Find where the given text appears and provide that cell's center as (x, y) coordinate. 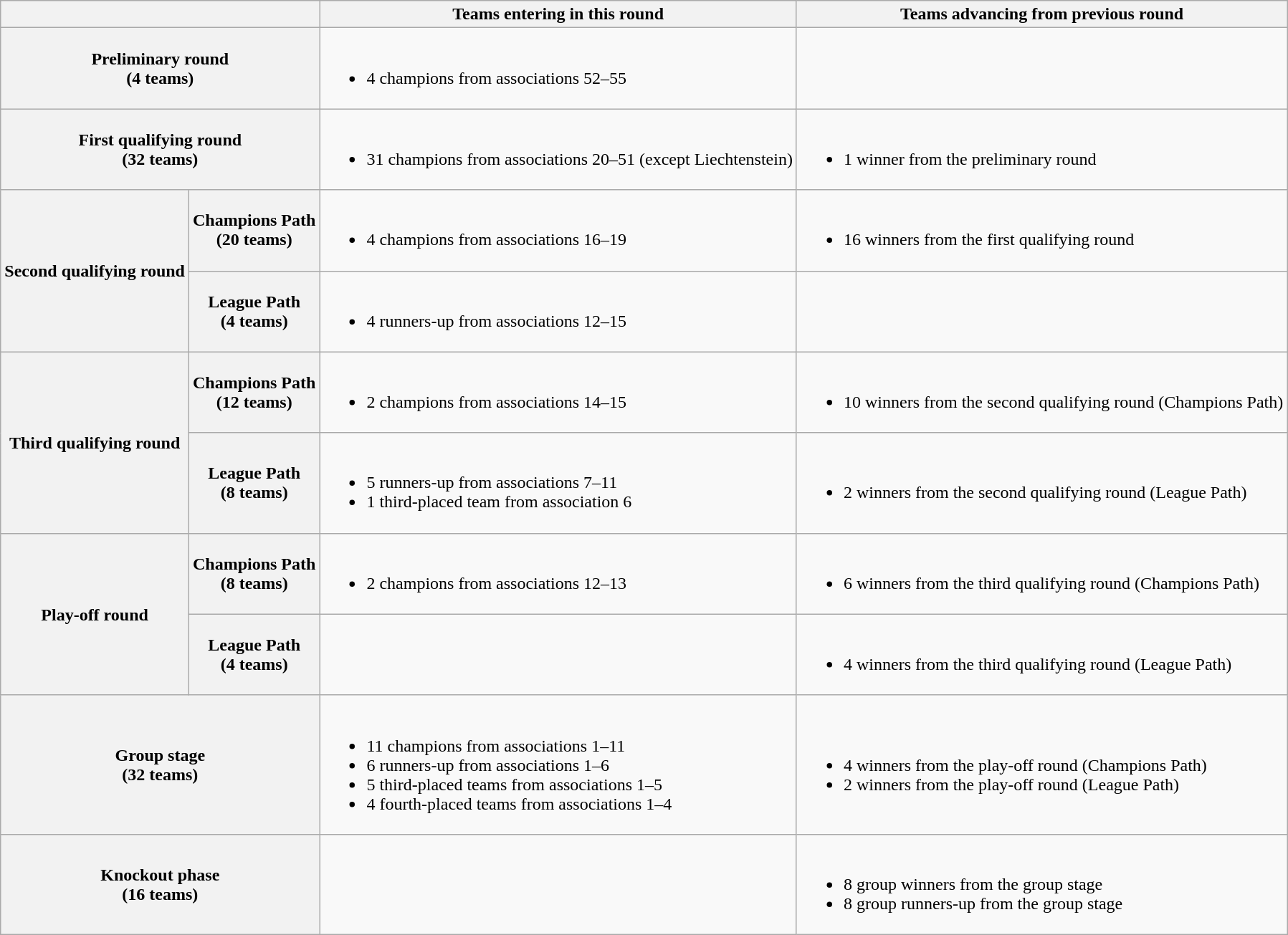
4 winners from the third qualifying round (League Path) (1041, 655)
16 winners from the first qualifying round (1041, 231)
2 winners from the second qualifying round (League Path) (1041, 483)
Third qualifying round (95, 443)
2 champions from associations 12–13 (558, 573)
Champions Path(8 teams) (254, 573)
4 champions from associations 16–19 (558, 231)
Knockout phase(16 teams) (161, 884)
League Path(8 teams) (254, 483)
2 champions from associations 14–15 (558, 393)
4 winners from the play-off round (Champions Path)2 winners from the play-off round (League Path) (1041, 764)
Champions Path(20 teams) (254, 231)
8 group winners from the group stage8 group runners-up from the group stage (1041, 884)
Teams entering in this round (558, 14)
Champions Path(12 teams) (254, 393)
10 winners from the second qualifying round (Champions Path) (1041, 393)
31 champions from associations 20–51 (except Liechtenstein) (558, 149)
First qualifying round(32 teams) (161, 149)
4 runners-up from associations 12–15 (558, 311)
5 runners-up from associations 7–111 third-placed team from association 6 (558, 483)
6 winners from the third qualifying round (Champions Path) (1041, 573)
Second qualifying round (95, 271)
Group stage(32 teams) (161, 764)
4 champions from associations 52–55 (558, 69)
Play-off round (95, 614)
Preliminary round(4 teams) (161, 69)
Teams advancing from previous round (1041, 14)
1 winner from the preliminary round (1041, 149)
